Find where the given text appears and provide that cell's center as [X, Y] coordinate. 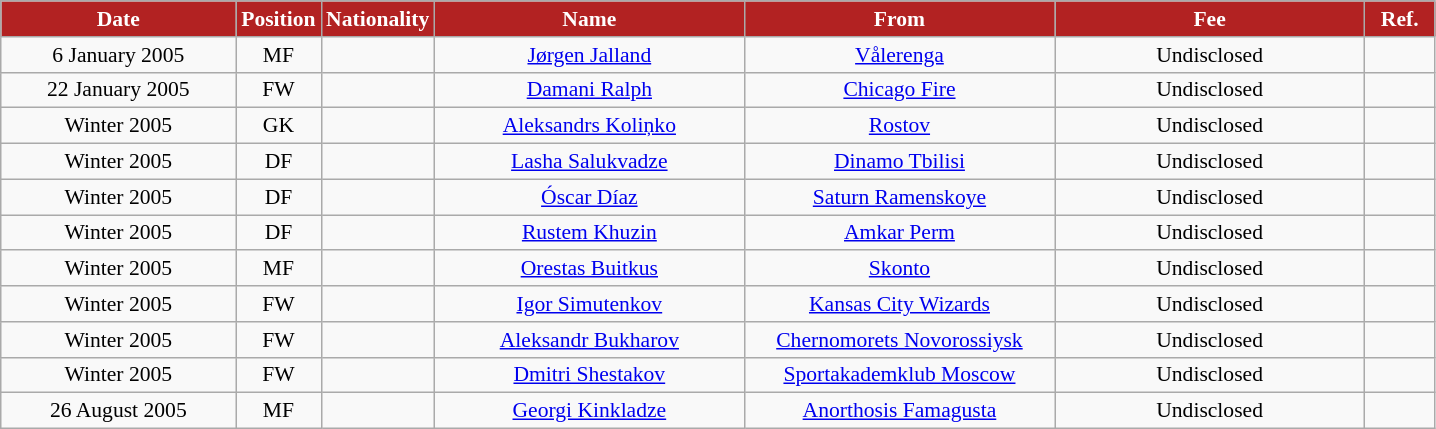
Georgi Kinkladze [589, 411]
22 January 2005 [118, 90]
Nationality [378, 19]
Sportakademklub Moscow [899, 375]
Dinamo Tbilisi [899, 162]
Igor Simutenkov [589, 304]
Skonto [899, 269]
Chernomorets Novorossiysk [899, 340]
Position [278, 19]
Saturn Ramenskoye [899, 197]
Aleksandr Bukharov [589, 340]
Jørgen Jalland [589, 55]
Aleksandrs Koliņko [589, 126]
6 January 2005 [118, 55]
Anorthosis Famagusta [899, 411]
Name [589, 19]
Dmitri Shestakov [589, 375]
Vålerenga [899, 55]
Chicago Fire [899, 90]
Óscar Díaz [589, 197]
Rostov [899, 126]
Orestas Buitkus [589, 269]
Date [118, 19]
Ref. [1400, 19]
Rustem Khuzin [589, 233]
Fee [1210, 19]
26 August 2005 [118, 411]
From [899, 19]
Kansas City Wizards [899, 304]
GK [278, 126]
Amkar Perm [899, 233]
Damani Ralph [589, 90]
Lasha Salukvadze [589, 162]
